Detect which cell encompasses the target text, then output its (X, Y) center coordinate. 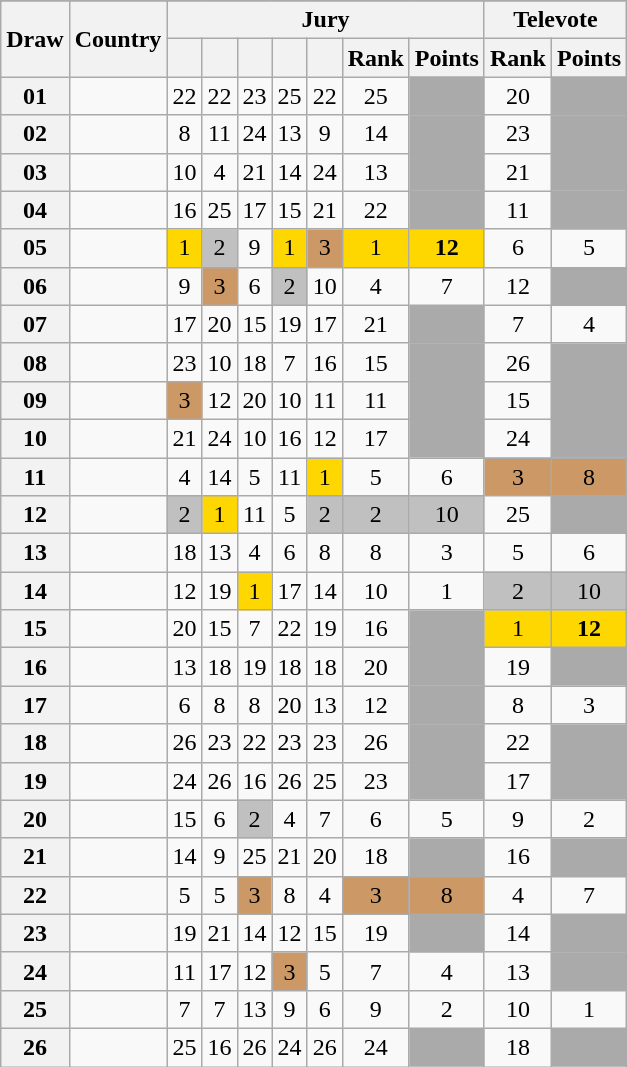
Televote (555, 20)
02 (35, 134)
08 (35, 362)
Draw (35, 39)
Country (118, 39)
Jury (326, 20)
09 (35, 400)
05 (35, 248)
06 (35, 286)
03 (35, 172)
04 (35, 210)
07 (35, 324)
01 (35, 96)
